Locate the cell with the specified text and output its (x, y) center coordinate. 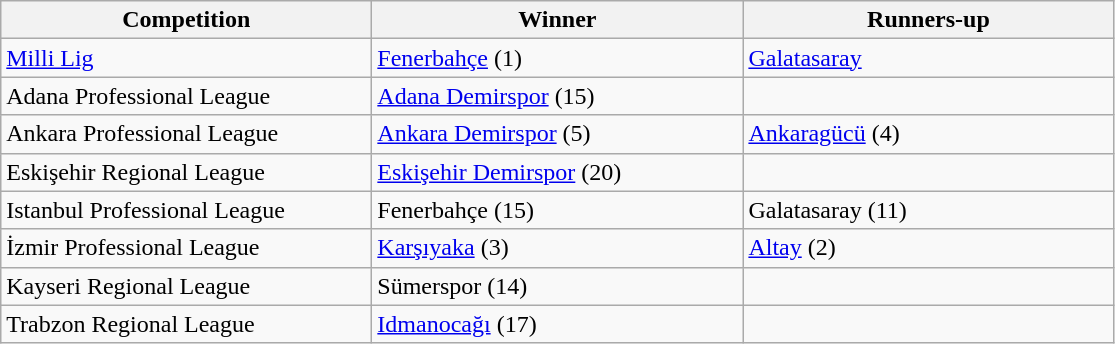
Eskişehir Demirspor (20) (558, 172)
Fenerbahçe (15) (558, 210)
Fenerbahçe (1) (558, 58)
Milli Lig (186, 58)
Ankara Professional League (186, 134)
Istanbul Professional League (186, 210)
Winner (558, 20)
Adana Demirspor (15) (558, 96)
Adana Professional League (186, 96)
Kayseri Regional League (186, 286)
İzmir Professional League (186, 248)
Ankaragücü (4) (928, 134)
Galatasaray (928, 58)
Karşıyaka (3) (558, 248)
Galatasaray (11) (928, 210)
Eskişehir Regional League (186, 172)
Runners-up (928, 20)
Ankara Demirspor (5) (558, 134)
Altay (2) (928, 248)
Idmanocağı (17) (558, 324)
Sümerspor (14) (558, 286)
Competition (186, 20)
Trabzon Regional League (186, 324)
